Provide the [X, Y] coordinate of the cell's center where the given text is located.  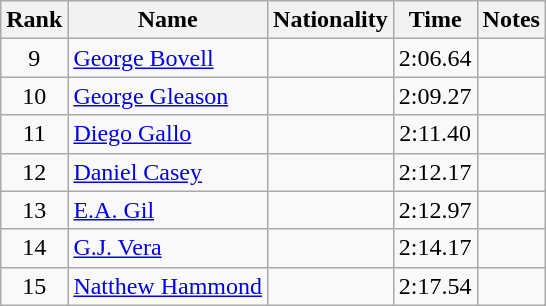
Rank [34, 20]
15 [34, 286]
11 [34, 134]
2:09.27 [435, 96]
George Bovell [168, 58]
14 [34, 248]
2:06.64 [435, 58]
13 [34, 210]
2:12.17 [435, 172]
G.J. Vera [168, 248]
Daniel Casey [168, 172]
George Gleason [168, 96]
Name [168, 20]
Time [435, 20]
E.A. Gil [168, 210]
2:11.40 [435, 134]
10 [34, 96]
Notes [511, 20]
2:14.17 [435, 248]
9 [34, 58]
Natthew Hammond [168, 286]
Nationality [331, 20]
12 [34, 172]
2:17.54 [435, 286]
Diego Gallo [168, 134]
2:12.97 [435, 210]
